Find where the given text appears and provide that cell's center as (X, Y) coordinate. 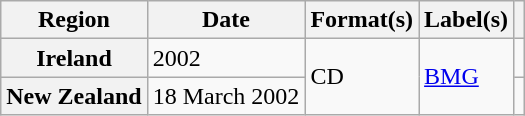
Date (226, 20)
Format(s) (362, 20)
CD (362, 77)
2002 (226, 58)
Label(s) (466, 20)
Region (74, 20)
New Zealand (74, 96)
BMG (466, 77)
18 March 2002 (226, 96)
Ireland (74, 58)
